Find where the given text appears and provide that cell's center as (X, Y) coordinate. 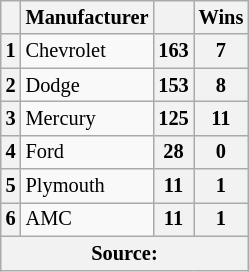
Manufacturer (88, 17)
Dodge (88, 85)
AMC (88, 219)
0 (222, 152)
28 (173, 152)
Source: (124, 253)
153 (173, 85)
8 (222, 85)
6 (11, 219)
Wins (222, 17)
7 (222, 51)
125 (173, 118)
3 (11, 118)
4 (11, 152)
2 (11, 85)
Chevrolet (88, 51)
163 (173, 51)
Plymouth (88, 186)
Ford (88, 152)
Mercury (88, 118)
5 (11, 186)
